Search for the cell housing the specified text and yield its (x, y) center coordinate. 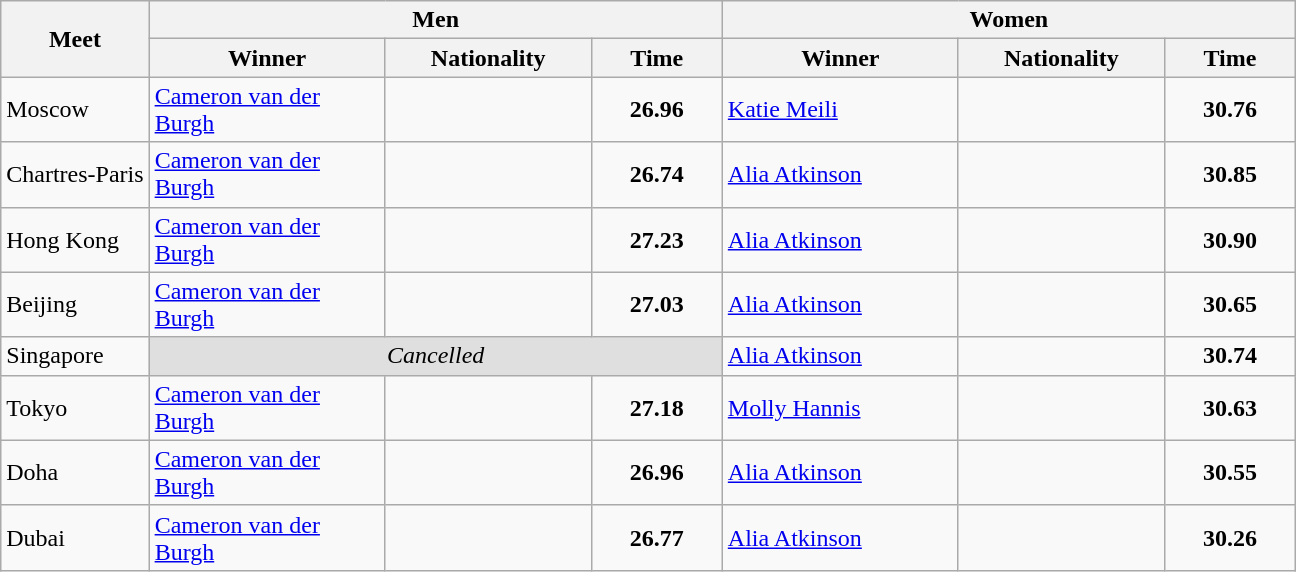
Singapore (75, 356)
27.23 (656, 240)
26.74 (656, 174)
30.90 (1230, 240)
30.85 (1230, 174)
30.76 (1230, 110)
Men (436, 20)
Hong Kong (75, 240)
Beijing (75, 304)
27.03 (656, 304)
Women (1008, 20)
Tokyo (75, 408)
30.65 (1230, 304)
Doha (75, 472)
26.77 (656, 538)
30.63 (1230, 408)
Katie Meili (840, 110)
30.55 (1230, 472)
Moscow (75, 110)
30.26 (1230, 538)
Meet (75, 39)
30.74 (1230, 356)
Dubai (75, 538)
27.18 (656, 408)
Molly Hannis (840, 408)
Cancelled (436, 356)
Chartres-Paris (75, 174)
